Find where the given text appears and provide that cell's center as (x, y) coordinate. 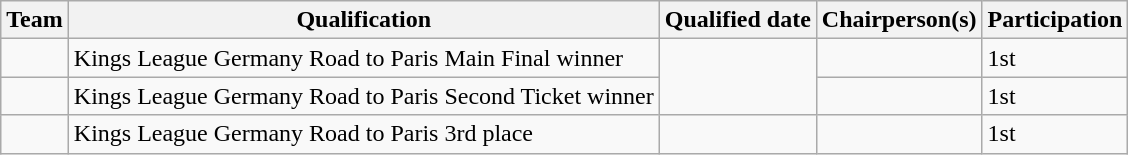
Kings League Germany Road to Paris Second Ticket winner (364, 96)
Kings League Germany Road to Paris 3rd place (364, 134)
Qualification (364, 20)
Kings League Germany Road to Paris Main Final winner (364, 58)
Participation (1055, 20)
Qualified date (738, 20)
Team (35, 20)
Chairperson(s) (899, 20)
